Return the [X, Y] coordinate for the center point of the cell that contains the specified text.  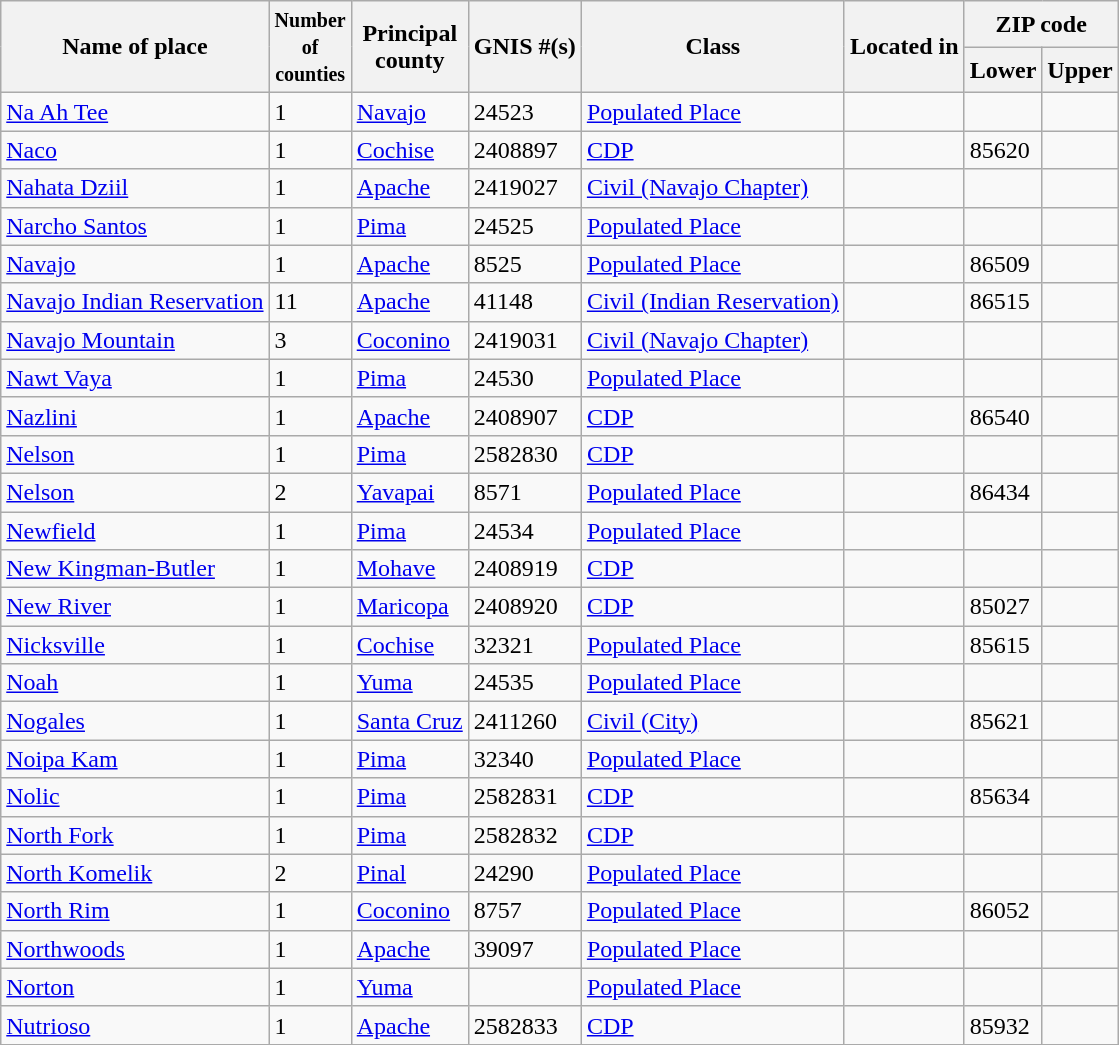
GNIS #(s) [524, 47]
85634 [1003, 797]
North Rim [135, 911]
Upper [1080, 70]
Pinal [410, 873]
2408907 [524, 416]
2408897 [524, 150]
Northwoods [135, 949]
2582833 [524, 1025]
Nogales [135, 721]
24523 [524, 112]
85621 [1003, 721]
New Kingman-Butler [135, 569]
Noipa Kam [135, 759]
Nazlini [135, 416]
Nolic [135, 797]
Yavapai [410, 492]
2408919 [524, 569]
8571 [524, 492]
24290 [524, 873]
3 [310, 340]
Noah [135, 683]
Santa Cruz [410, 721]
North Komelik [135, 873]
North Fork [135, 835]
86509 [1003, 264]
ZIP code [1041, 24]
2411260 [524, 721]
86052 [1003, 911]
86540 [1003, 416]
86515 [1003, 302]
24530 [524, 378]
11 [310, 302]
32340 [524, 759]
Navajo Indian Reservation [135, 302]
Nahata Dziil [135, 188]
2419027 [524, 188]
Located in [904, 47]
Lower [1003, 70]
8757 [524, 911]
2582832 [524, 835]
Nutrioso [135, 1025]
39097 [524, 949]
2582831 [524, 797]
Mohave [410, 569]
24535 [524, 683]
8525 [524, 264]
Number ofcounties [310, 47]
Na Ah Tee [135, 112]
Nawt Vaya [135, 378]
24525 [524, 226]
Civil (Indian Reservation) [712, 302]
Principal county [410, 47]
Narcho Santos [135, 226]
41148 [524, 302]
New River [135, 607]
85932 [1003, 1025]
2408920 [524, 607]
85615 [1003, 645]
Civil (City) [712, 721]
86434 [1003, 492]
Newfield [135, 531]
2582830 [524, 454]
Maricopa [410, 607]
85027 [1003, 607]
85620 [1003, 150]
Naco [135, 150]
2419031 [524, 340]
Nicksville [135, 645]
Norton [135, 987]
32321 [524, 645]
Name of place [135, 47]
Class [712, 47]
Navajo Mountain [135, 340]
24534 [524, 531]
